Determine the (x, y) coordinate at the center of the cell enclosing the given text.  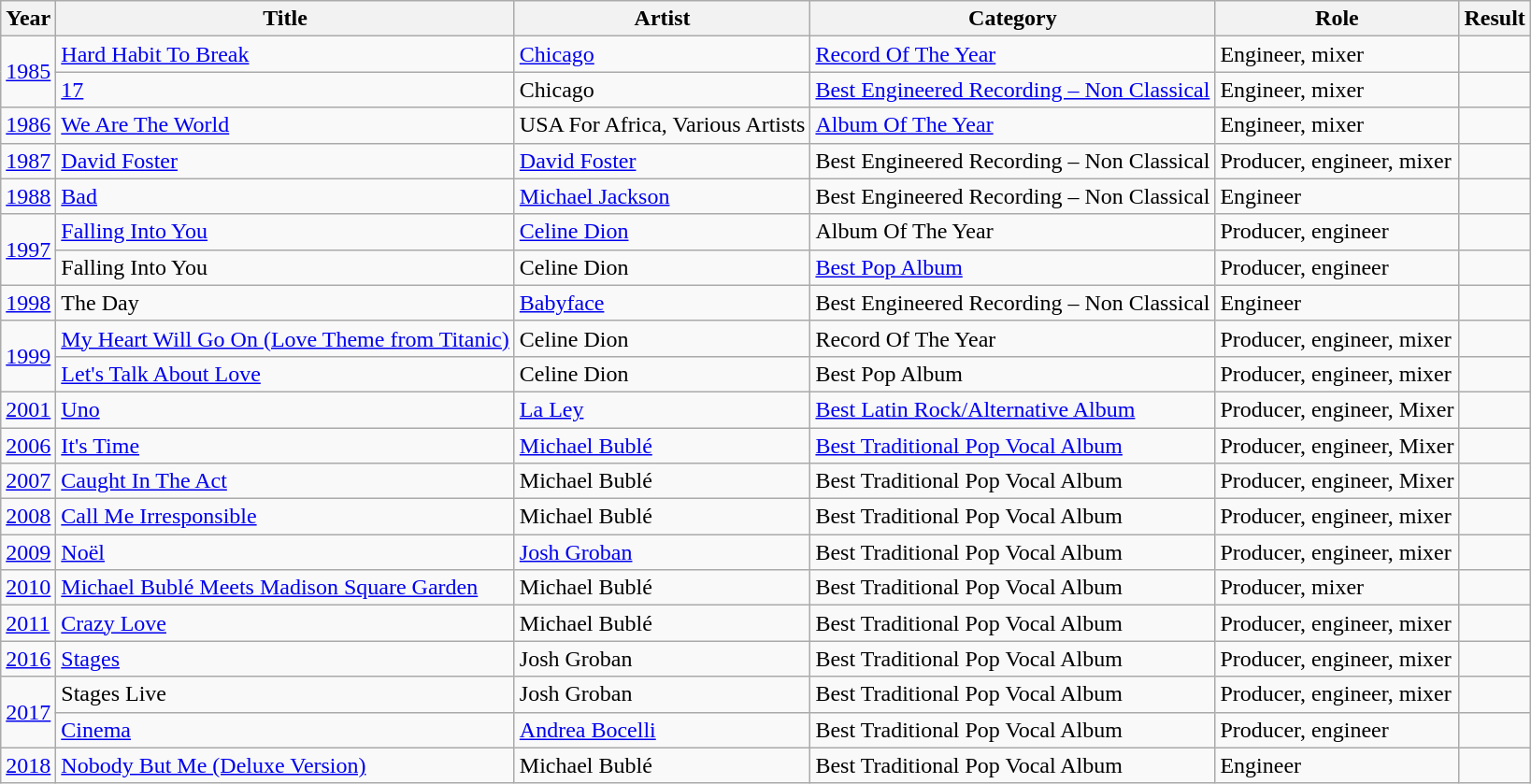
Result (1495, 19)
Role (1337, 19)
Andrea Bocelli (662, 730)
Uno (285, 409)
2008 (28, 517)
2016 (28, 659)
Cinema (285, 730)
1986 (28, 125)
Stages (285, 659)
Stages Live (285, 694)
Title (285, 19)
USA For Africa, Various Artists (662, 125)
2017 (28, 712)
2011 (28, 623)
Crazy Love (285, 623)
2001 (28, 409)
2009 (28, 552)
Michael Jackson (662, 196)
Babyface (662, 303)
The Day (285, 303)
Caught In The Act (285, 481)
2010 (28, 588)
Noël (285, 552)
It's Time (285, 446)
Michael Bublé Meets Madison Square Garden (285, 588)
2018 (28, 765)
Artist (662, 19)
Bad (285, 196)
2007 (28, 481)
1998 (28, 303)
Best Latin Rock/Alternative Album (1013, 409)
17 (285, 90)
1999 (28, 356)
1987 (28, 161)
Nobody But Me (Deluxe Version) (285, 765)
Hard Habit To Break (285, 54)
Let's Talk About Love (285, 374)
1997 (28, 249)
1985 (28, 72)
La Ley (662, 409)
We Are The World (285, 125)
Category (1013, 19)
Year (28, 19)
Producer, mixer (1337, 588)
1988 (28, 196)
My Heart Will Go On (Love Theme from Titanic) (285, 338)
2006 (28, 446)
Call Me Irresponsible (285, 517)
